Find where the given text appears and provide that cell's center as (x, y) coordinate. 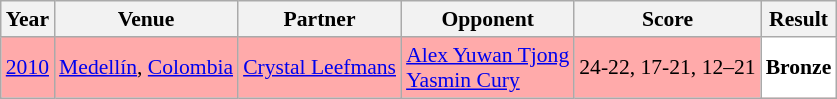
Year (28, 19)
24-22, 17-21, 12–21 (667, 68)
Crystal Leefmans (320, 68)
Result (799, 19)
Bronze (799, 68)
Venue (146, 19)
Score (667, 19)
Partner (320, 19)
Alex Yuwan Tjong Yasmin Cury (488, 68)
2010 (28, 68)
Opponent (488, 19)
Medellín, Colombia (146, 68)
